Provide the [X, Y] coordinate of the cell's center where the given text is located.  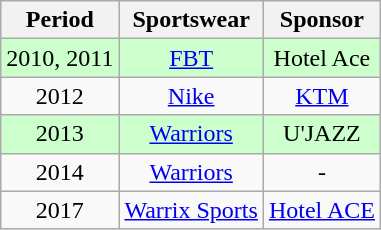
Hotel ACE [322, 210]
KTM [322, 96]
Hotel Ace [322, 58]
Period [60, 20]
- [322, 172]
Nike [191, 96]
2014 [60, 172]
2017 [60, 210]
FBT [191, 58]
2012 [60, 96]
Sponsor [322, 20]
Sportswear [191, 20]
2010, 2011 [60, 58]
Warrix Sports [191, 210]
U'JAZZ [322, 134]
2013 [60, 134]
